Scan for the cell matching the given text and deliver its (X, Y) coordinate at center. 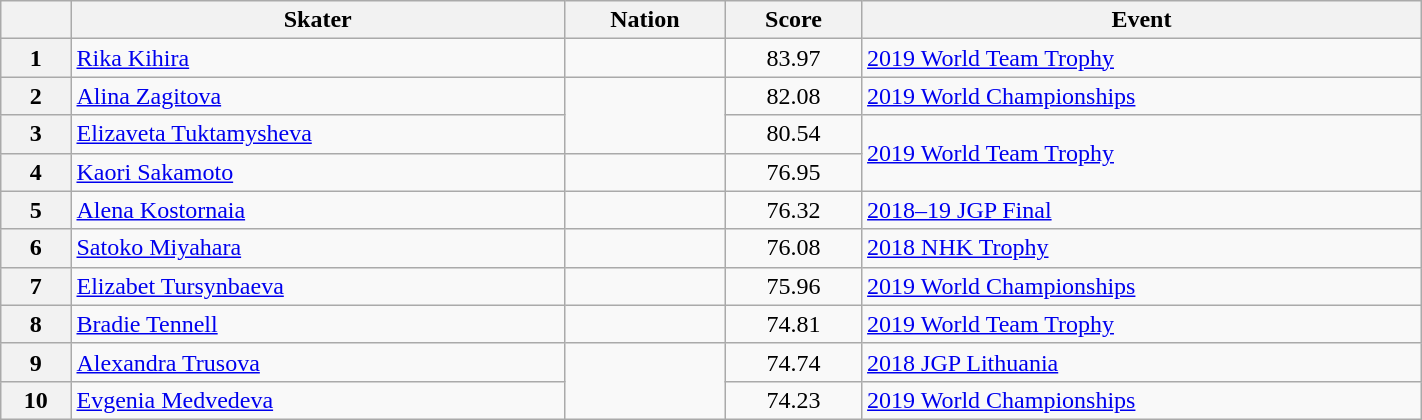
9 (36, 362)
76.32 (793, 210)
Alena Kostornaia (318, 210)
76.08 (793, 248)
74.23 (793, 400)
7 (36, 286)
75.96 (793, 286)
83.97 (793, 58)
Event (1142, 20)
Elizabet Tursynbaeva (318, 286)
Score (793, 20)
5 (36, 210)
3 (36, 134)
10 (36, 400)
2 (36, 96)
Nation (644, 20)
8 (36, 324)
4 (36, 172)
82.08 (793, 96)
2018 NHK Trophy (1142, 248)
Alexandra Trusova (318, 362)
Satoko Miyahara (318, 248)
Evgenia Medvedeva (318, 400)
Elizaveta Tuktamysheva (318, 134)
2018–19 JGP Final (1142, 210)
74.74 (793, 362)
Alina Zagitova (318, 96)
80.54 (793, 134)
Kaori Sakamoto (318, 172)
74.81 (793, 324)
1 (36, 58)
76.95 (793, 172)
Bradie Tennell (318, 324)
2018 JGP Lithuania (1142, 362)
6 (36, 248)
Rika Kihira (318, 58)
Skater (318, 20)
